Determine the (x, y) coordinate at the center of the cell enclosing the given text.  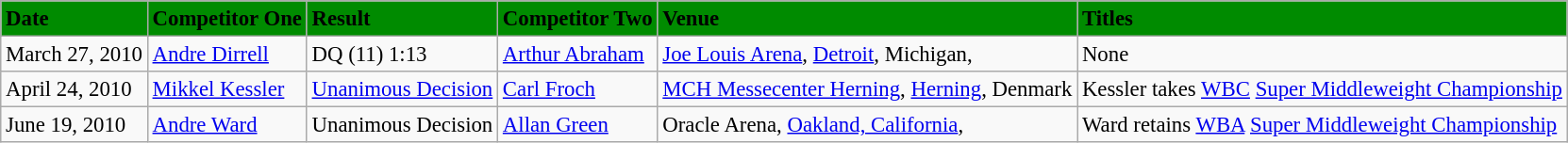
Ward retains WBA Super Middleweight Championship (1323, 125)
Result (402, 19)
Andre Ward (226, 125)
Oracle Arena, Oakland, California, (868, 125)
None (1323, 54)
Competitor One (226, 19)
Arthur Abraham (577, 54)
Andre Dirrell (226, 54)
DQ (11) 1:13 (402, 54)
Competitor Two (577, 19)
June 19, 2010 (74, 125)
Joe Louis Arena, Detroit, Michigan, (868, 54)
April 24, 2010 (74, 89)
MCH Messecenter Herning, Herning, Denmark (868, 89)
Mikkel Kessler (226, 89)
Titles (1323, 19)
Kessler takes WBC Super Middleweight Championship (1323, 89)
March 27, 2010 (74, 54)
Allan Green (577, 125)
Venue (868, 19)
Date (74, 19)
Carl Froch (577, 89)
